Return [x, y] of the center of cell containing provided text 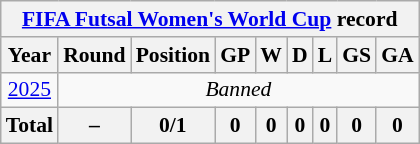
2025 [30, 90]
L [326, 55]
Position [173, 55]
– [94, 126]
D [300, 55]
GS [356, 55]
Total [30, 126]
Round [94, 55]
FIFA Futsal Women's World Cup record [210, 19]
W [271, 55]
Banned [238, 90]
0/1 [173, 126]
Year [30, 55]
GA [398, 55]
GP [235, 55]
